Output the [X, Y] coordinate of the center of the cell containing the given text.  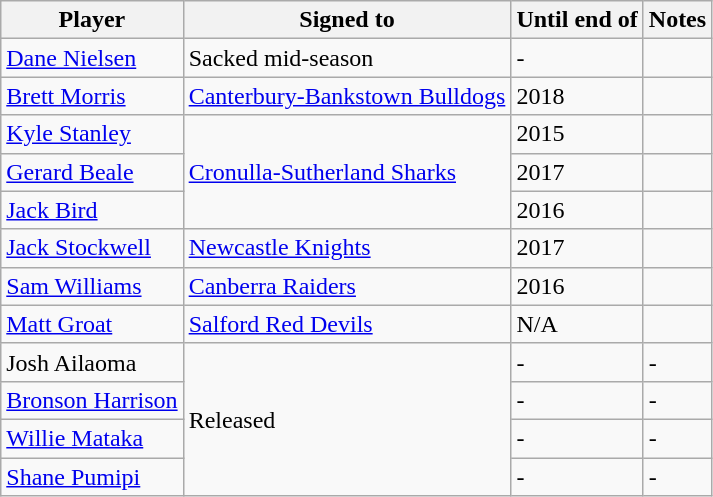
Jack Bird [92, 210]
Cronulla-Sutherland Sharks [347, 172]
Notes [677, 20]
Canberra Raiders [347, 286]
Shane Pumipi [92, 477]
Brett Morris [92, 96]
Dane Nielsen [92, 58]
Willie Mataka [92, 438]
Released [347, 419]
Jack Stockwell [92, 248]
Salford Red Devils [347, 324]
Signed to [347, 20]
Until end of [577, 20]
N/A [577, 324]
Player [92, 20]
Bronson Harrison [92, 400]
2015 [577, 134]
Newcastle Knights [347, 248]
Sam Williams [92, 286]
2018 [577, 96]
Sacked mid-season [347, 58]
Kyle Stanley [92, 134]
Josh Ailaoma [92, 362]
Matt Groat [92, 324]
Gerard Beale [92, 172]
Canterbury-Bankstown Bulldogs [347, 96]
